Find where the given text appears and provide that cell's center as (X, Y) coordinate. 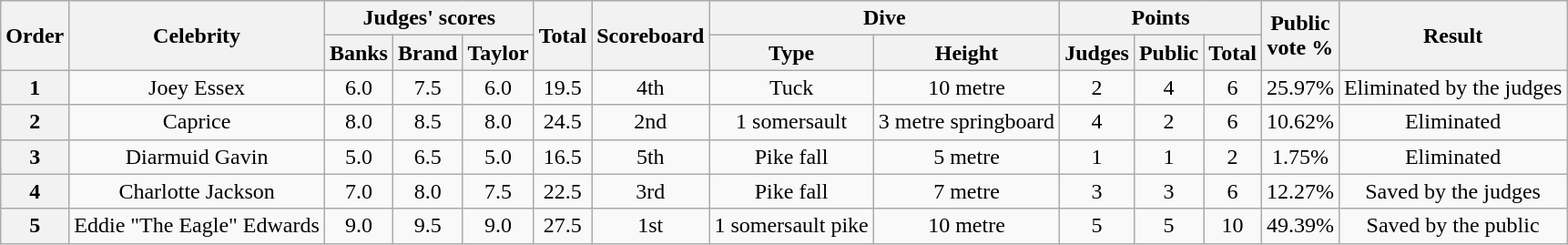
Points (1161, 18)
Height (966, 53)
Diarmuid Gavin (197, 157)
2nd (650, 122)
4th (650, 87)
Result (1452, 36)
Judges' scores (429, 18)
Saved by the public (1452, 226)
5 metre (966, 157)
Type (791, 53)
Charlotte Jackson (197, 191)
1.75% (1300, 157)
Banks (359, 53)
Tuck (791, 87)
19.5 (563, 87)
49.39% (1300, 226)
6.5 (427, 157)
Scoreboard (650, 36)
Publicvote % (1300, 36)
Joey Essex (197, 87)
Eliminated by the judges (1452, 87)
7 metre (966, 191)
Taylor (498, 53)
Eddie "The Eagle" Edwards (197, 226)
1 somersault (791, 122)
5th (650, 157)
12.27% (1300, 191)
9.5 (427, 226)
22.5 (563, 191)
3 metre springboard (966, 122)
Dive (885, 18)
1 somersault pike (791, 226)
25.97% (1300, 87)
Celebrity (197, 36)
1st (650, 226)
10.62% (1300, 122)
Order (35, 36)
Public (1168, 53)
Caprice (197, 122)
7.0 (359, 191)
Saved by the judges (1452, 191)
8.5 (427, 122)
10 (1233, 226)
24.5 (563, 122)
Judges (1097, 53)
3rd (650, 191)
27.5 (563, 226)
Brand (427, 53)
16.5 (563, 157)
